Return the [X, Y] coordinate for the center point of the cell that contains the specified text.  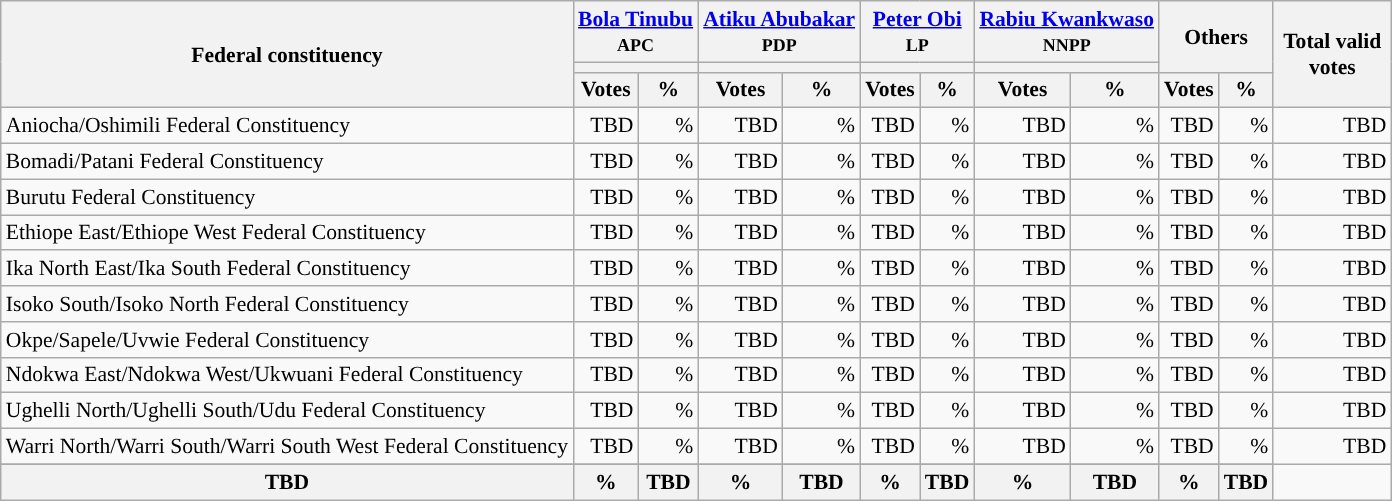
Aniocha/Oshimili Federal Constituency [287, 126]
Rabiu KwankwasoNNPP [1066, 32]
Total valid votes [1332, 54]
Ughelli North/Ughelli South/Udu Federal Constituency [287, 411]
Isoko South/Isoko North Federal Constituency [287, 304]
Ndokwa East/Ndokwa West/Ukwuani Federal Constituency [287, 375]
Bomadi/Patani Federal Constituency [287, 162]
Federal constituency [287, 54]
Ika North East/Ika South Federal Constituency [287, 269]
Peter ObiLP [917, 32]
Okpe/Sapele/Uvwie Federal Constituency [287, 340]
Others [1216, 36]
Bola TinubuAPC [636, 32]
Warri North/Warri South/Warri South West Federal Constituency [287, 447]
Atiku AbubakarPDP [779, 32]
Ethiope East/Ethiope West Federal Constituency [287, 233]
Burutu Federal Constituency [287, 197]
